Determine the [X, Y] coordinate at the center of the cell enclosing the given text.  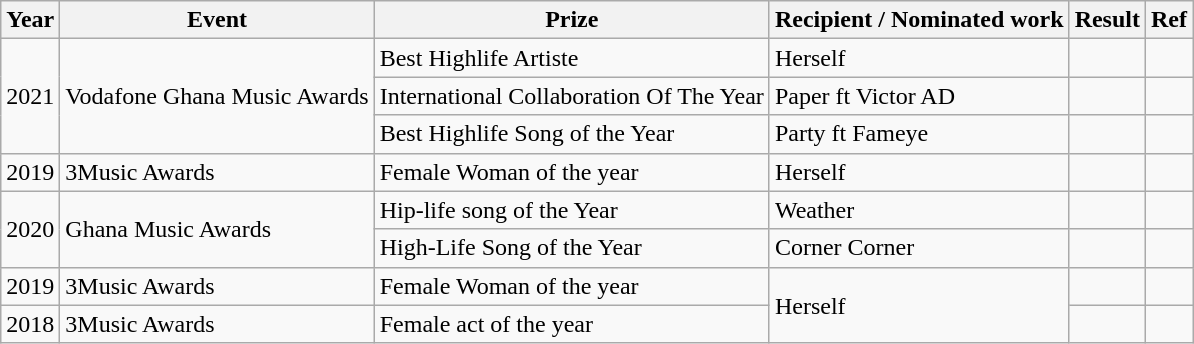
Ref [1170, 20]
Recipient / Nominated work [919, 20]
Year [30, 20]
Best Highlife Song of the Year [572, 134]
Corner Corner [919, 248]
Event [217, 20]
Hip-life song of the Year [572, 210]
2020 [30, 229]
Prize [572, 20]
Paper ft Victor AD [919, 96]
International Collaboration Of The Year [572, 96]
Ghana Music Awards [217, 229]
2018 [30, 324]
High-Life Song of the Year [572, 248]
Weather [919, 210]
2021 [30, 96]
Female act of the year [572, 324]
Result [1107, 20]
Party ft Fameye [919, 134]
Vodafone Ghana Music Awards [217, 96]
Best Highlife Artiste [572, 58]
